Locate the cell with the specified text and output its (x, y) center coordinate. 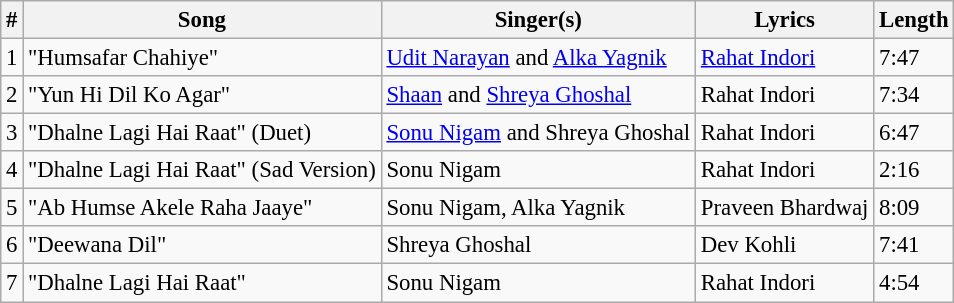
Sonu Nigam and Shreya Ghoshal (538, 133)
"Dhalne Lagi Hai Raat" (Sad Version) (202, 170)
1 (12, 58)
8:09 (914, 208)
3 (12, 133)
# (12, 20)
7:41 (914, 245)
Sonu Nigam, Alka Yagnik (538, 208)
Udit Narayan and Alka Yagnik (538, 58)
"Yun Hi Dil Ko Agar" (202, 95)
Shreya Ghoshal (538, 245)
Length (914, 20)
7:47 (914, 58)
Dev Kohli (784, 245)
Singer(s) (538, 20)
"Humsafar Chahiye" (202, 58)
7:34 (914, 95)
Lyrics (784, 20)
"Deewana Dil" (202, 245)
"Dhalne Lagi Hai Raat" (202, 283)
Shaan and Shreya Ghoshal (538, 95)
2 (12, 95)
4:54 (914, 283)
Praveen Bhardwaj (784, 208)
5 (12, 208)
Song (202, 20)
7 (12, 283)
"Ab Humse Akele Raha Jaaye" (202, 208)
"Dhalne Lagi Hai Raat" (Duet) (202, 133)
2:16 (914, 170)
6:47 (914, 133)
4 (12, 170)
6 (12, 245)
